Search for the cell housing the specified text and yield its [X, Y] center coordinate. 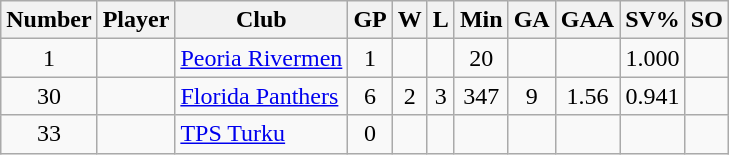
Club [262, 20]
SV% [653, 20]
6 [370, 96]
347 [481, 96]
20 [481, 58]
GA [532, 20]
1.000 [653, 58]
Min [481, 20]
3 [440, 96]
33 [49, 134]
L [440, 20]
0.941 [653, 96]
9 [532, 96]
Peoria Rivermen [262, 58]
SO [706, 20]
Florida Panthers [262, 96]
2 [410, 96]
Number [49, 20]
0 [370, 134]
GAA [587, 20]
Player [136, 20]
TPS Turku [262, 134]
W [410, 20]
1.56 [587, 96]
30 [49, 96]
GP [370, 20]
